Provide the [x, y] coordinate of the cell's center where the given text is located.  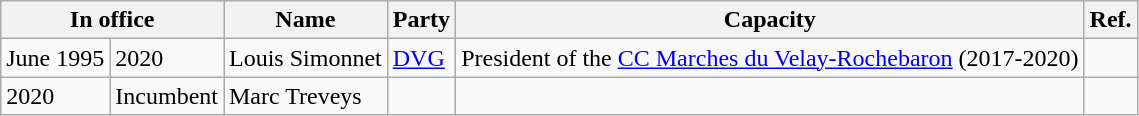
June 1995 [56, 58]
Incumbent [167, 96]
Party [421, 20]
President of the CC Marches du Velay-Rochebaron (2017-2020) [770, 58]
Louis Simonnet [306, 58]
Name [306, 20]
In office [112, 20]
Marc Treveys [306, 96]
Ref. [1110, 20]
Capacity [770, 20]
DVG [421, 58]
